Pinpoint the cell where the given text exists, returning its (x, y) midpoint coordinate. 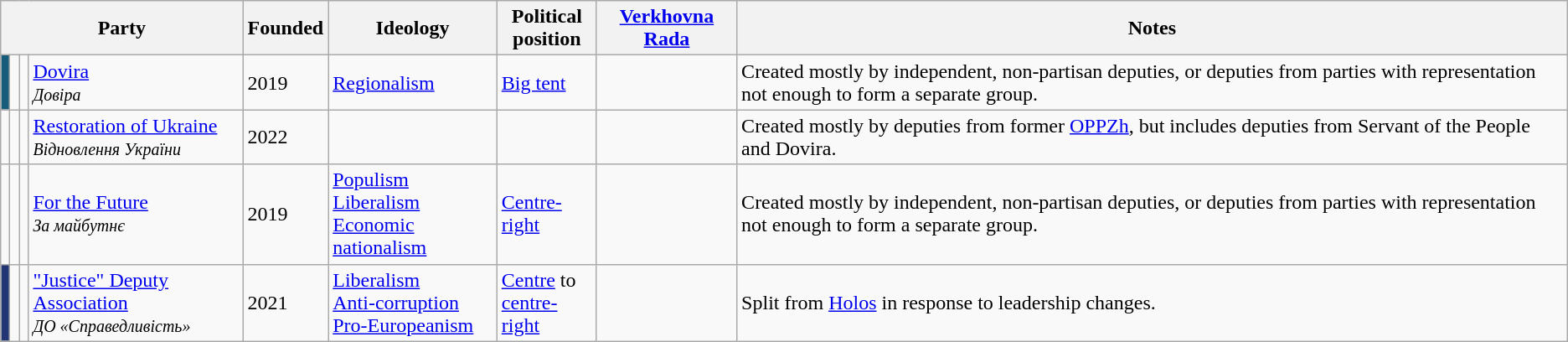
Verkhovna Rada (667, 28)
Party (122, 28)
"Justice" Deputy AssociationДО «Справедливість» (136, 303)
Politicalposition (546, 28)
LiberalismAnti-corruptionPro-Europeanism (413, 303)
Restoration of UkraineВідновлення України (136, 137)
PopulismLiberalismEconomic nationalism (413, 215)
Founded (286, 28)
2022 (286, 137)
Regionalism (413, 82)
Notes (1153, 28)
Split from Holos in response to leadership changes. (1153, 303)
Centre-right (546, 215)
2021 (286, 303)
Created mostly by deputies from former OPPZh, but includes deputies from Servant of the People and Dovira. (1153, 137)
Centre tocentre-right (546, 303)
DoviraДовіра (136, 82)
For the FutureЗа майбутнє (136, 215)
Ideology (413, 28)
Big tent (546, 82)
